Detect which cell encompasses the target text, then output its [x, y] center coordinate. 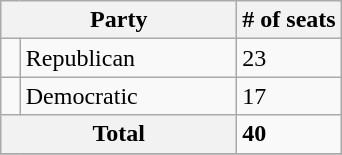
Party [119, 20]
23 [289, 58]
Total [119, 134]
17 [289, 96]
Republican [128, 58]
40 [289, 134]
# of seats [289, 20]
Democratic [128, 96]
